Output the (x, y) coordinate of the center of the cell containing the given text.  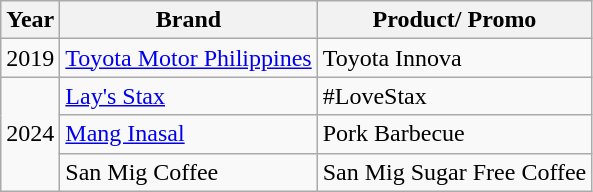
Toyota Innova (454, 58)
Brand (188, 20)
#LoveStax (454, 96)
Product/ Promo (454, 20)
2019 (30, 58)
San Mig Sugar Free Coffee (454, 172)
San Mig Coffee (188, 172)
Pork Barbecue (454, 134)
Mang Inasal (188, 134)
Lay's Stax (188, 96)
2024 (30, 134)
Year (30, 20)
Toyota Motor Philippines (188, 58)
